Detect which cell encompasses the target text, then output its [X, Y] center coordinate. 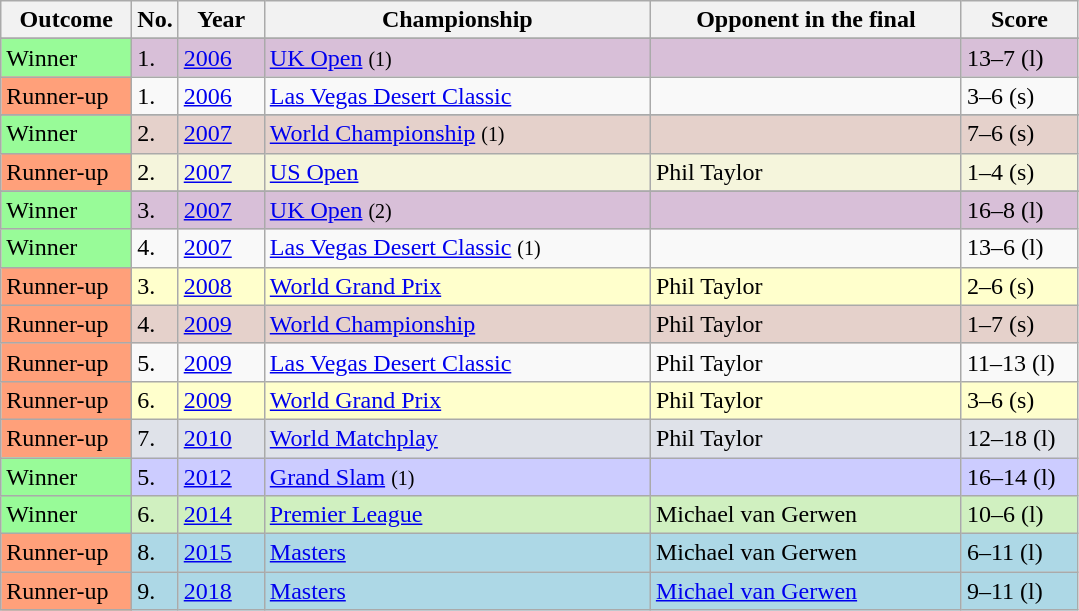
11–13 (l) [1019, 362]
Grand Slam (1) [457, 477]
2014 [221, 515]
12–18 (l) [1019, 438]
7. [155, 438]
World Matchplay [457, 438]
1–4 (s) [1019, 172]
9. [155, 591]
2–6 (s) [1019, 286]
16–14 (l) [1019, 477]
9–11 (l) [1019, 591]
No. [155, 20]
Outcome [66, 20]
UK Open (1) [457, 58]
2012 [221, 477]
1–7 (s) [1019, 324]
8. [155, 553]
Score [1019, 20]
Opponent in the final [806, 20]
13–6 (l) [1019, 248]
7–6 (s) [1019, 134]
10–6 (l) [1019, 515]
16–8 (l) [1019, 210]
US Open [457, 172]
2015 [221, 553]
World Championship (1) [457, 134]
Premier League [457, 515]
2010 [221, 438]
Championship [457, 20]
13–7 (l) [1019, 58]
6–11 (l) [1019, 553]
World Championship [457, 324]
UK Open (2) [457, 210]
Las Vegas Desert Classic (1) [457, 248]
2018 [221, 591]
2008 [221, 286]
Year [221, 20]
